Capture the cell that displays the provided text and extract its (x, y) central coordinate. 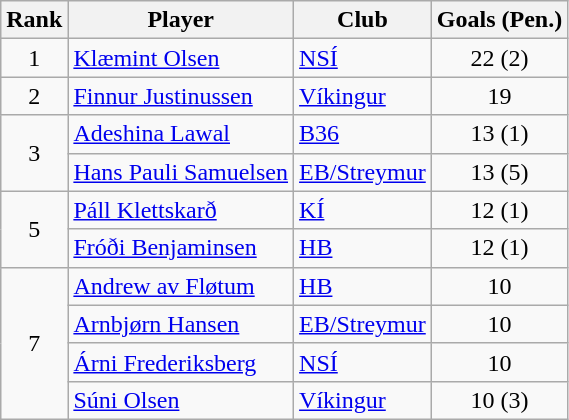
19 (499, 96)
B36 (363, 134)
Fróði Benjaminsen (181, 248)
2 (34, 96)
Páll Klettskarð (181, 210)
3 (34, 153)
Adeshina Lawal (181, 134)
Finnur Justinussen (181, 96)
Árni Frederiksberg (181, 362)
Arnbjørn Hansen (181, 324)
13 (5) (499, 172)
Rank (34, 20)
Klæmint Olsen (181, 58)
Club (363, 20)
1 (34, 58)
5 (34, 229)
Player (181, 20)
10 (3) (499, 400)
Goals (Pen.) (499, 20)
KÍ (363, 210)
Hans Pauli Samuelsen (181, 172)
Andrew av Fløtum (181, 286)
13 (1) (499, 134)
7 (34, 343)
Súni Olsen (181, 400)
22 (2) (499, 58)
